For the text-containing cell, return its midpoint in [x, y] coordinate format. 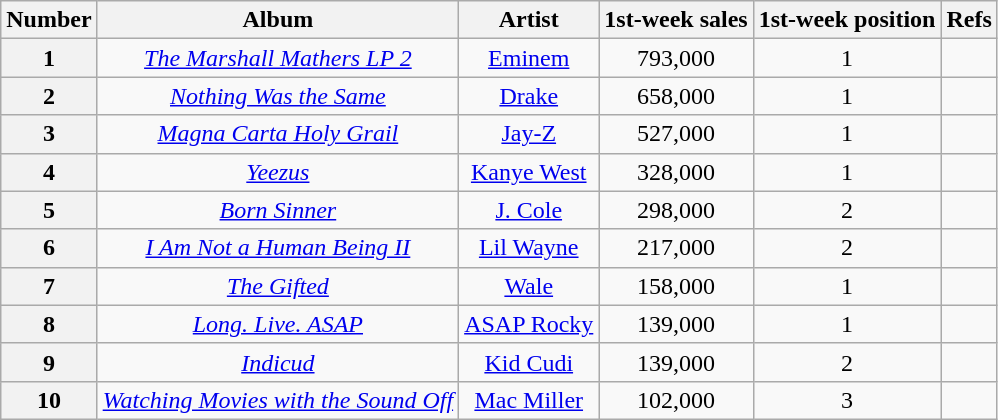
4 [49, 172]
Born Sinner [278, 210]
6 [49, 248]
Jay-Z [529, 134]
8 [49, 324]
9 [49, 362]
1st-week sales [676, 20]
Wale [529, 286]
I Am Not a Human Being II [278, 248]
ASAP Rocky [529, 324]
10 [49, 400]
Lil Wayne [529, 248]
Kanye West [529, 172]
Album [278, 20]
Nothing Was the Same [278, 96]
298,000 [676, 210]
Watching Movies with the Sound Off [278, 400]
Long. Live. ASAP [278, 324]
Artist [529, 20]
7 [49, 286]
The Gifted [278, 286]
Number [49, 20]
Indicud [278, 362]
Kid Cudi [529, 362]
217,000 [676, 248]
Yeezus [278, 172]
158,000 [676, 286]
The Marshall Mathers LP 2 [278, 58]
5 [49, 210]
793,000 [676, 58]
Eminem [529, 58]
Drake [529, 96]
Magna Carta Holy Grail [278, 134]
Refs [969, 20]
102,000 [676, 400]
527,000 [676, 134]
Mac Miller [529, 400]
1st-week position [847, 20]
658,000 [676, 96]
J. Cole [529, 210]
328,000 [676, 172]
